Return [x, y] of the center of cell containing provided text 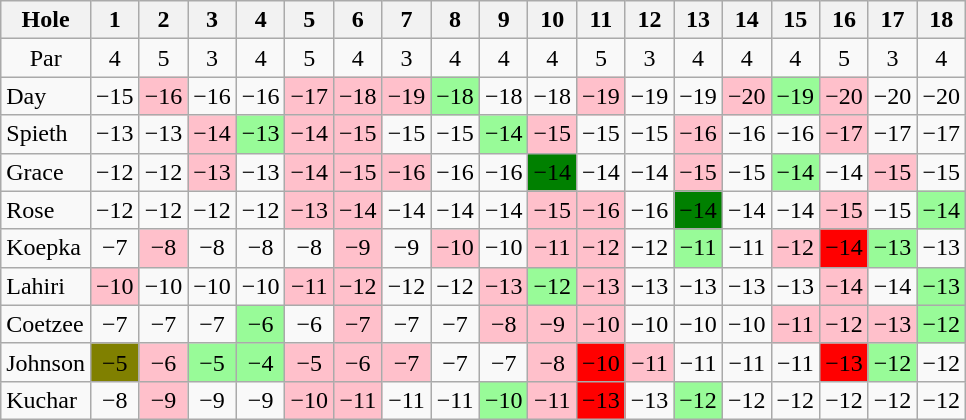
Rose [46, 210]
18 [942, 20]
Coetzee [46, 324]
1 [114, 20]
Par [46, 58]
11 [602, 20]
10 [552, 20]
17 [892, 20]
8 [456, 20]
2 [164, 20]
16 [844, 20]
Hole [46, 20]
Day [46, 96]
14 [746, 20]
13 [698, 20]
15 [796, 20]
Koepka [46, 248]
9 [504, 20]
−4 [260, 362]
6 [358, 20]
Johnson [46, 362]
Lahiri [46, 286]
Spieth [46, 134]
12 [650, 20]
Grace [46, 172]
Kuchar [46, 400]
7 [406, 20]
